Find where the given text appears and provide that cell's center as [X, Y] coordinate. 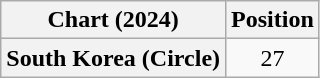
Chart (2024) [114, 20]
27 [273, 58]
South Korea (Circle) [114, 58]
Position [273, 20]
